Identify which cell holds the provided text, then report its [x, y] central coordinate. 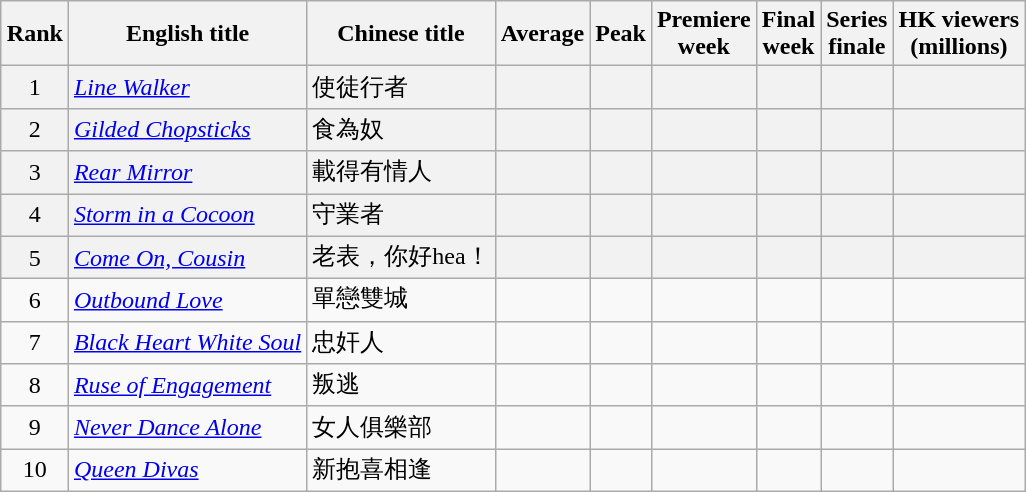
老表，你好hea！ [401, 258]
Peak [621, 34]
Chinese title [401, 34]
9 [34, 428]
4 [34, 216]
Outbound Love [187, 300]
HK viewers(millions) [959, 34]
Rear Mirror [187, 172]
6 [34, 300]
7 [34, 342]
載得有情人 [401, 172]
Queen Divas [187, 470]
Seriesfinale [857, 34]
守業者 [401, 216]
8 [34, 386]
Gilded Chopsticks [187, 130]
Black Heart White Soul [187, 342]
Line Walker [187, 88]
新抱喜相逢 [401, 470]
2 [34, 130]
叛逃 [401, 386]
Ruse of Engagement [187, 386]
使徒行者 [401, 88]
1 [34, 88]
Storm in a Cocoon [187, 216]
Come On, Cousin [187, 258]
單戀雙城 [401, 300]
食為奴 [401, 130]
Never Dance Alone [187, 428]
忠奸人 [401, 342]
10 [34, 470]
女人俱樂部 [401, 428]
English title [187, 34]
Rank [34, 34]
5 [34, 258]
3 [34, 172]
Average [542, 34]
Finalweek [788, 34]
Premiereweek [704, 34]
